Scan for the cell matching the given text and deliver its [X, Y] coordinate at center. 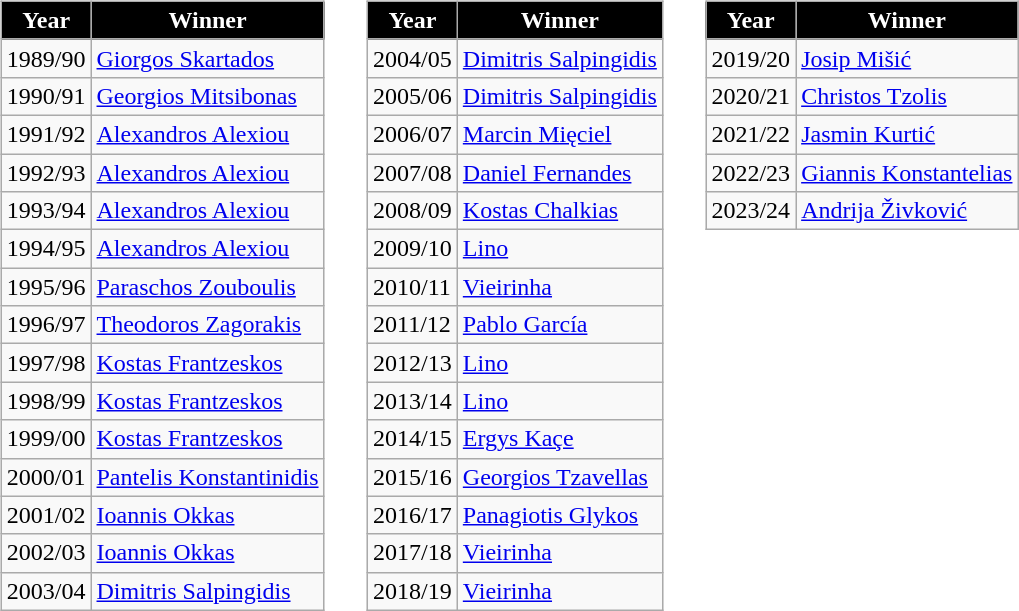
2018/19 [413, 591]
2019/20 [751, 58]
Georgios Mitsibonas [208, 96]
Theodoros Zagorakis [208, 325]
1994/95 [46, 249]
2014/15 [413, 439]
Giannis Konstantelias [907, 173]
1999/00 [46, 439]
Kostas Chalkias [560, 211]
1991/92 [46, 134]
1995/96 [46, 287]
2004/05 [413, 58]
1992/93 [46, 173]
Marcin Mięciel [560, 134]
1993/94 [46, 211]
2009/10 [413, 249]
Daniel Fernandes [560, 173]
Georgios Tzavellas [560, 477]
Panagiotis Glykos [560, 515]
2002/03 [46, 553]
1996/97 [46, 325]
2006/07 [413, 134]
Josip Mišić [907, 58]
1989/90 [46, 58]
2000/01 [46, 477]
Ergys Kaçe [560, 439]
2011/12 [413, 325]
2012/13 [413, 363]
2001/02 [46, 515]
1997/98 [46, 363]
Giorgos Skartados [208, 58]
2022/23 [751, 173]
2021/22 [751, 134]
2020/21 [751, 96]
2013/14 [413, 401]
Christos Tzolis [907, 96]
Andrija Živković [907, 211]
2023/24 [751, 211]
1990/91 [46, 96]
Pantelis Konstantinidis [208, 477]
2017/18 [413, 553]
2007/08 [413, 173]
2015/16 [413, 477]
2016/17 [413, 515]
Paraschos Zouboulis [208, 287]
2005/06 [413, 96]
2008/09 [413, 211]
2003/04 [46, 591]
2010/11 [413, 287]
Jasmin Kurtić [907, 134]
Pablo García [560, 325]
1998/99 [46, 401]
